Capture the cell that displays the provided text and extract its (x, y) central coordinate. 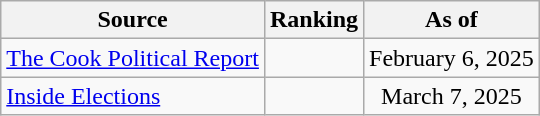
Ranking (314, 20)
As of (452, 20)
February 6, 2025 (452, 58)
March 7, 2025 (452, 96)
Source (133, 20)
The Cook Political Report (133, 58)
Inside Elections (133, 96)
